From the cell containing the given text, extract its center point as [X, Y] coordinate. 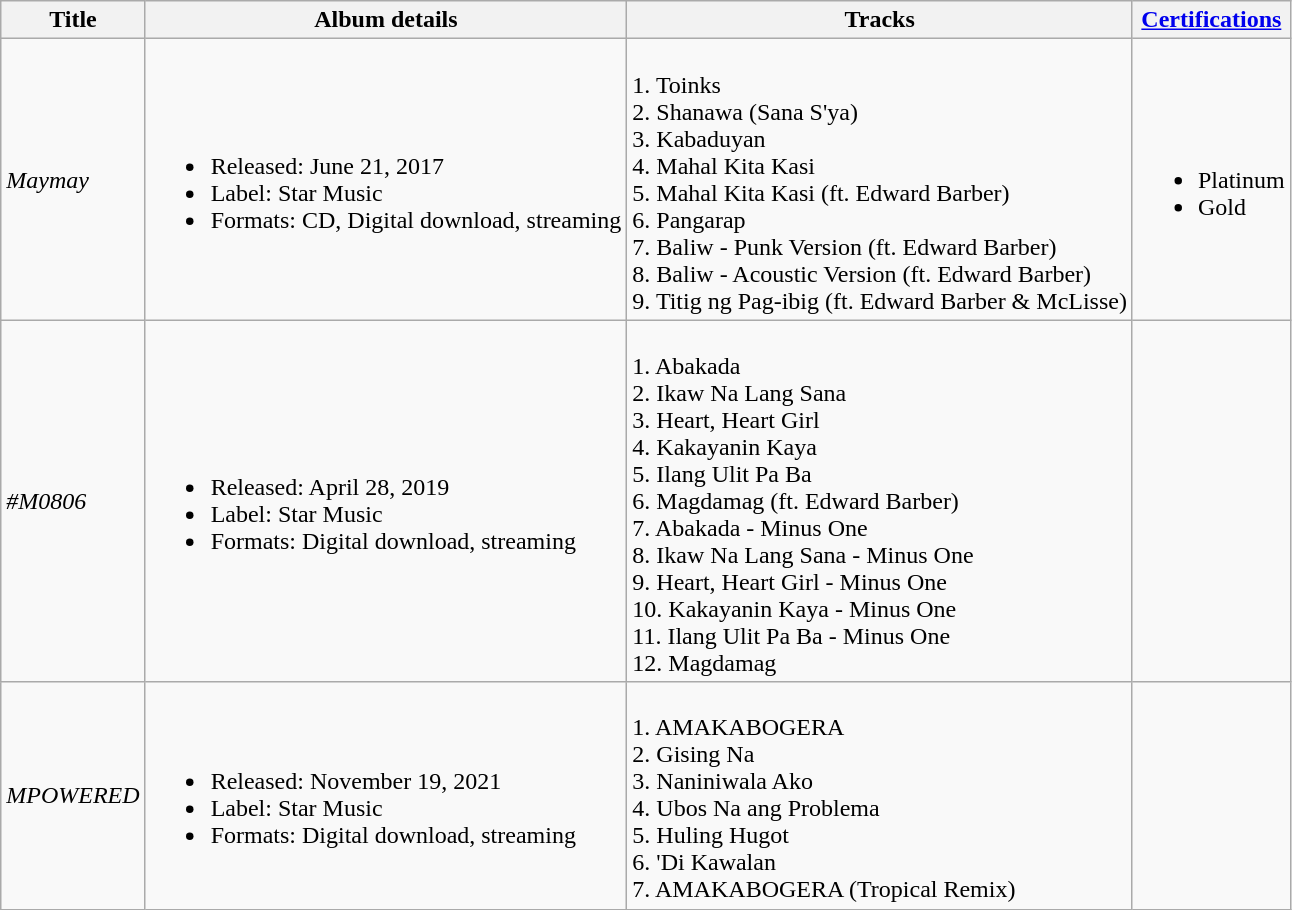
Released: April 28, 2019Label: Star MusicFormats: Digital download, streaming [386, 501]
#M0806 [73, 501]
Released: November 19, 2021Label: Star MusicFormats: Digital download, streaming [386, 796]
1. AMAKABOGERA 2. Gising Na 3. Naniniwala Ako 4. Ubos Na ang Problema 5. Huling Hugot 6. 'Di Kawalan 7. AMAKABOGERA (Tropical Remix) [880, 796]
Maymay [73, 180]
Title [73, 20]
Tracks [880, 20]
Released: June 21, 2017Label: Star MusicFormats: CD, Digital download, streaming [386, 180]
PlatinumGold [1211, 180]
MPOWERED [73, 796]
Certifications [1211, 20]
Album details [386, 20]
